Output the [x, y] coordinate of the center of the cell containing the given text.  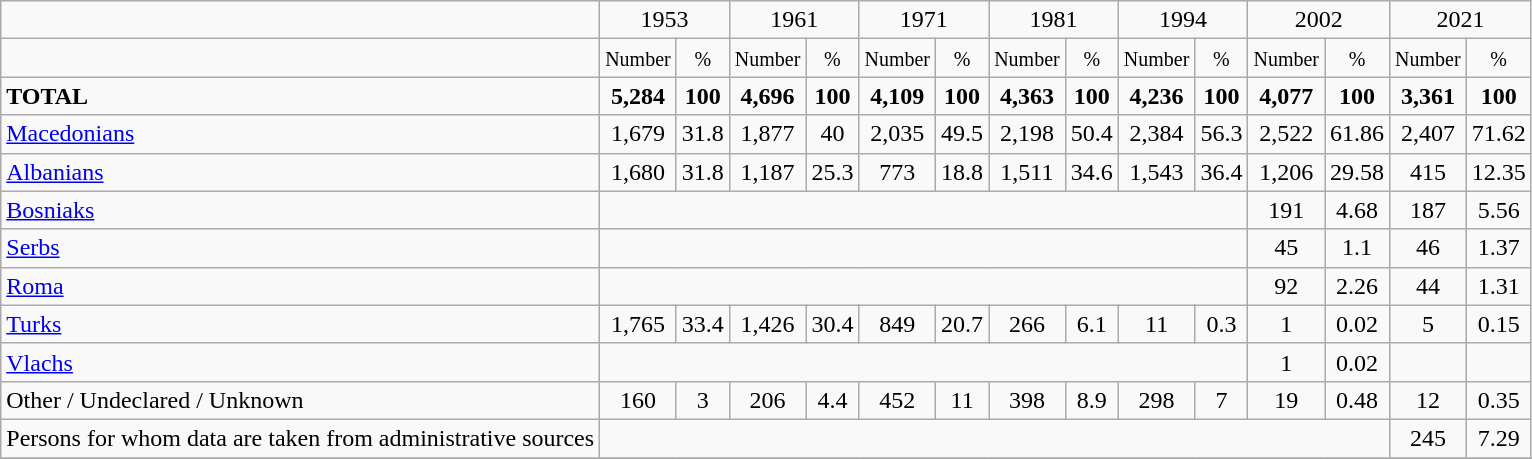
40 [832, 134]
4,109 [898, 96]
2,407 [1428, 134]
2002 [1319, 20]
1,765 [638, 324]
4,696 [768, 96]
Serbs [300, 248]
Macedonians [300, 134]
50.4 [1092, 134]
1994 [1183, 20]
30.4 [832, 324]
0.48 [1358, 400]
1961 [794, 20]
1.31 [1498, 286]
45 [1286, 248]
18.8 [962, 172]
415 [1428, 172]
4,363 [1028, 96]
1,877 [768, 134]
46 [1428, 248]
5 [1428, 324]
5.56 [1498, 210]
44 [1428, 286]
4.68 [1358, 210]
849 [898, 324]
266 [1028, 324]
Persons for whom data are taken from administrative sources [300, 438]
4.4 [832, 400]
12 [1428, 400]
206 [768, 400]
1.37 [1498, 248]
Turks [300, 324]
2.26 [1358, 286]
1,426 [768, 324]
1,206 [1286, 172]
0.35 [1498, 400]
1,543 [1156, 172]
1971 [924, 20]
187 [1428, 210]
71.62 [1498, 134]
4,236 [1156, 96]
4,077 [1286, 96]
20.7 [962, 324]
3 [702, 400]
TOTAL [300, 96]
2,198 [1028, 134]
0.15 [1498, 324]
191 [1286, 210]
12.35 [1498, 172]
1.1 [1358, 248]
1,187 [768, 172]
Albanians [300, 172]
49.5 [962, 134]
1,680 [638, 172]
398 [1028, 400]
1953 [665, 20]
36.4 [1222, 172]
1,511 [1028, 172]
5,284 [638, 96]
1981 [1054, 20]
2,035 [898, 134]
34.6 [1092, 172]
245 [1428, 438]
Roma [300, 286]
773 [898, 172]
0.3 [1222, 324]
7.29 [1498, 438]
160 [638, 400]
29.58 [1358, 172]
1,679 [638, 134]
7 [1222, 400]
298 [1156, 400]
2021 [1461, 20]
56.3 [1222, 134]
33.4 [702, 324]
25.3 [832, 172]
Other / Undeclared / Unknown [300, 400]
6.1 [1092, 324]
3,361 [1428, 96]
452 [898, 400]
8.9 [1092, 400]
Bosniaks [300, 210]
61.86 [1358, 134]
2,522 [1286, 134]
92 [1286, 286]
19 [1286, 400]
Vlachs [300, 362]
2,384 [1156, 134]
